Locate the cell with the specified text and output its [x, y] center coordinate. 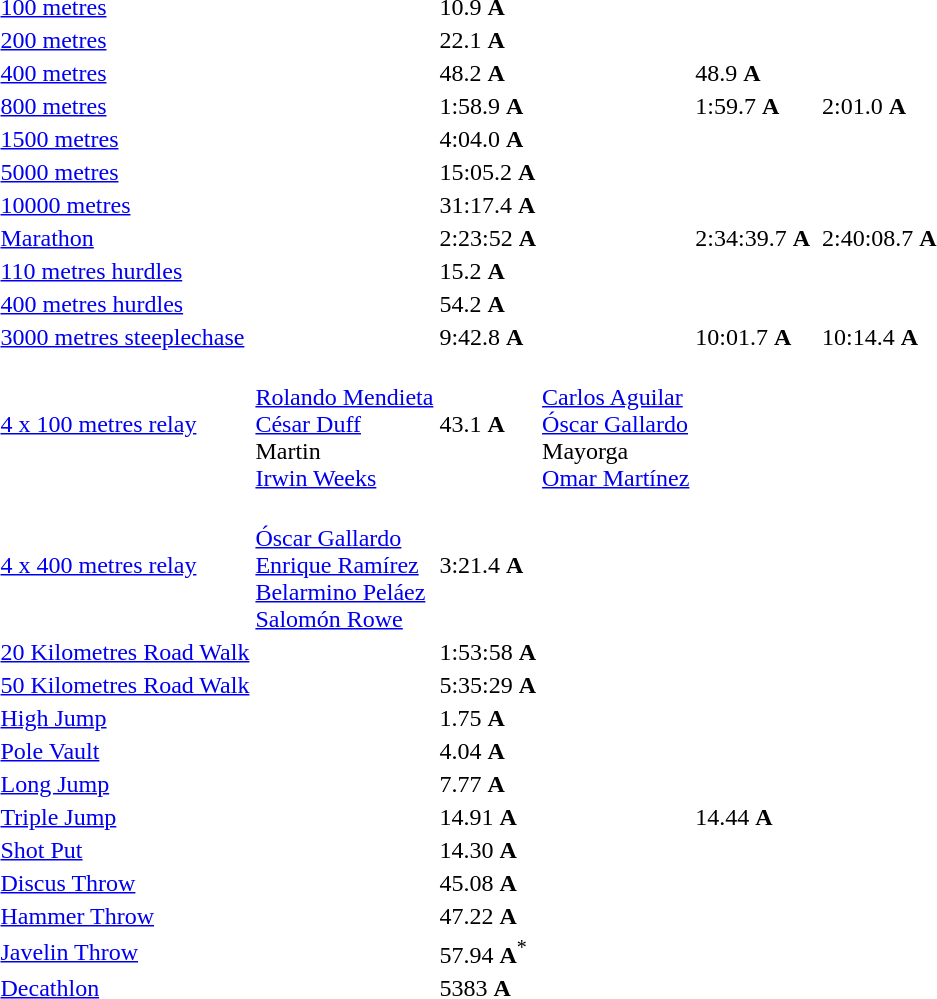
54.2 A [488, 304]
14.30 A [488, 850]
1:53:58 A [488, 652]
3:21.4 A [488, 565]
1.75 A [488, 718]
48.2 A [488, 73]
15.2 A [488, 271]
Carlos Aguilar Óscar Gallardo Mayorga Omar Martínez [616, 424]
Óscar Gallardo Enrique Ramírez Belarmino Peláez Salomón Rowe [344, 565]
57.94 A* [488, 952]
14.91 A [488, 817]
4:04.0 A [488, 139]
15:05.2 A [488, 172]
31:17.4 A [488, 205]
1:59.7 A [753, 106]
4.04 A [488, 751]
1:58.9 A [488, 106]
43.1 A [488, 424]
5:35:29 A [488, 685]
10:01.7 A [753, 337]
45.08 A [488, 883]
7.77 A [488, 784]
48.9 A [753, 73]
47.22 A [488, 916]
2:23:52 A [488, 238]
2:34:39.7 A [753, 238]
9:42.8 A [488, 337]
22.1 A [488, 40]
Rolando Mendieta César Duff Martin Irwin Weeks [344, 424]
14.44 A [753, 817]
